From the cell containing the given text, extract its center point as [X, Y] coordinate. 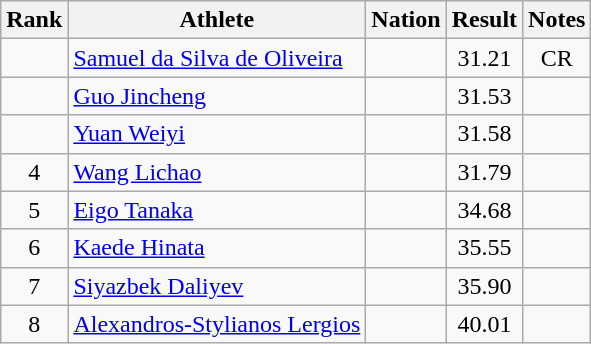
Samuel da Silva de Oliveira [217, 58]
Guo Jincheng [217, 96]
31.58 [484, 134]
Result [484, 20]
31.21 [484, 58]
35.90 [484, 286]
Rank [34, 20]
7 [34, 286]
40.01 [484, 324]
34.68 [484, 210]
4 [34, 172]
Eigo Tanaka [217, 210]
Kaede Hinata [217, 248]
31.79 [484, 172]
5 [34, 210]
Yuan Weiyi [217, 134]
Notes [557, 20]
Alexandros-Stylianos Lergios [217, 324]
35.55 [484, 248]
6 [34, 248]
31.53 [484, 96]
Siyazbek Daliyev [217, 286]
Nation [406, 20]
CR [557, 58]
8 [34, 324]
Wang Lichao [217, 172]
Athlete [217, 20]
